Return the (X, Y) coordinate for the center point of the cell that contains the specified text.  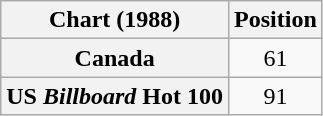
Canada (115, 58)
US Billboard Hot 100 (115, 96)
61 (276, 58)
Chart (1988) (115, 20)
Position (276, 20)
91 (276, 96)
